Provide the [x, y] coordinate of the cell's center where the given text is located.  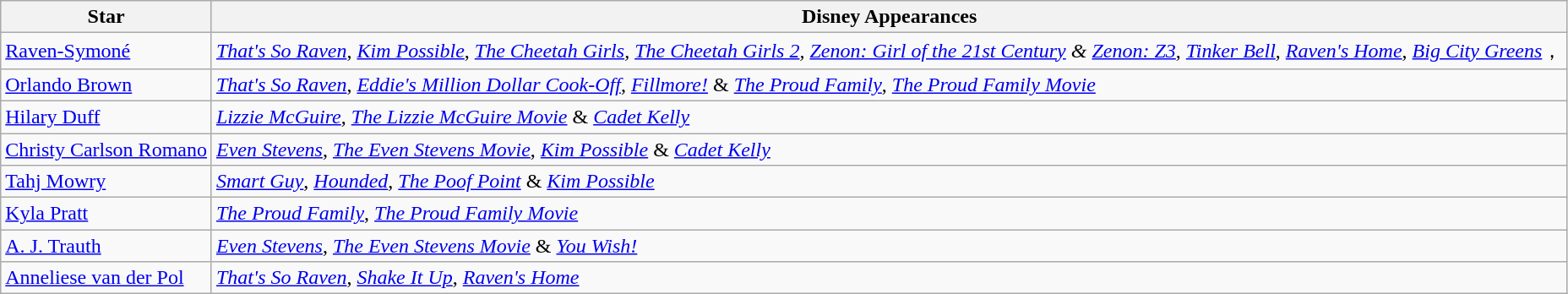
Christy Carlson Romano [106, 150]
Star [106, 17]
Disney Appearances [889, 17]
Raven-Symoné [106, 51]
A. J. Trauth [106, 246]
Even Stevens, The Even Stevens Movie & You Wish! [889, 246]
Anneliese van der Pol [106, 278]
Kyla Pratt [106, 214]
That's So Raven, Shake It Up, Raven's Home [889, 278]
The Proud Family, The Proud Family Movie [889, 214]
That's So Raven, Eddie's Million Dollar Cook-Off, Fillmore! & The Proud Family, The Proud Family Movie [889, 84]
Orlando Brown [106, 84]
Lizzie McGuire, The Lizzie McGuire Movie & Cadet Kelly [889, 117]
Even Stevens, The Even Stevens Movie, Kim Possible & Cadet Kelly [889, 150]
Hilary Duff [106, 117]
Smart Guy, Hounded, The Poof Point & Kim Possible [889, 182]
Tahj Mowry [106, 182]
